Detect which cell encompasses the target text, then output its (x, y) center coordinate. 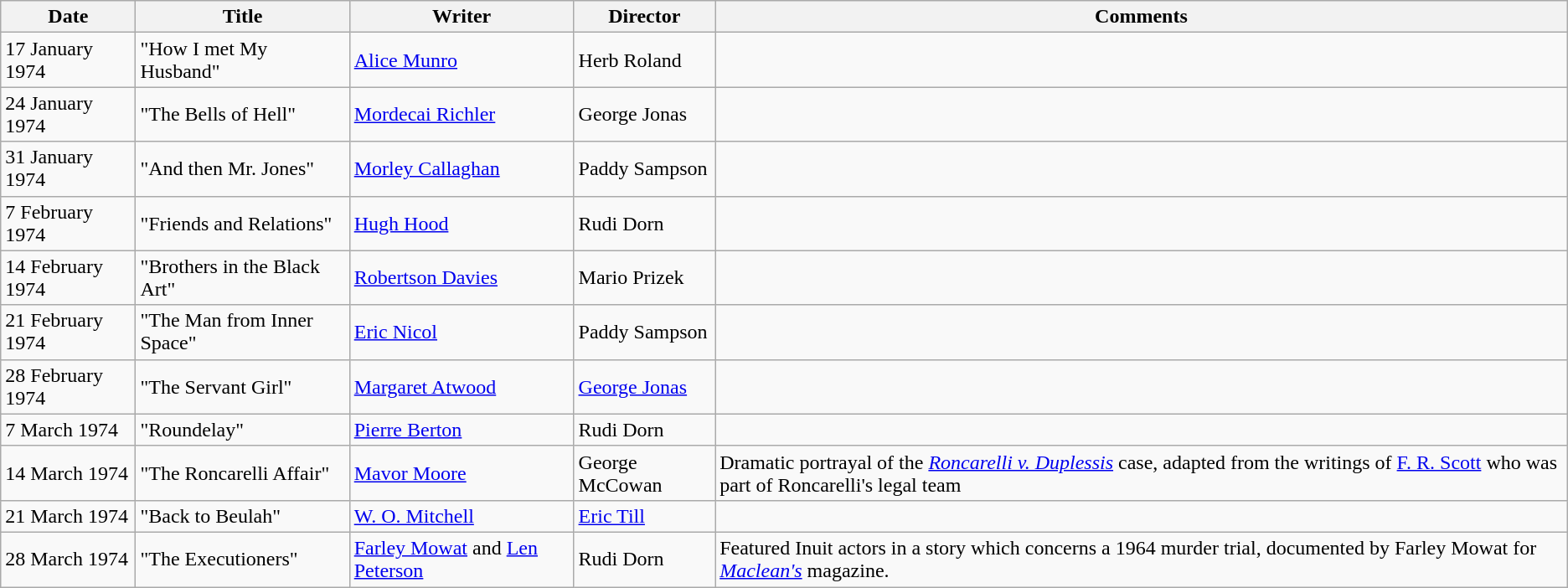
Eric Till (645, 516)
14 March 1974 (69, 472)
28 March 1974 (69, 560)
Herb Roland (645, 60)
"How I met My Husband" (243, 60)
Writer (462, 17)
Date (69, 17)
Robertson Davies (462, 278)
31 January 1974 (69, 169)
"And then Mr. Jones" (243, 169)
Eric Nicol (462, 332)
Margaret Atwood (462, 387)
Mavor Moore (462, 472)
Mordecai Richler (462, 114)
14 February 1974 (69, 278)
Director (645, 17)
21 February 1974 (69, 332)
7 February 1974 (69, 223)
24 January 1974 (69, 114)
17 January 1974 (69, 60)
Morley Callaghan (462, 169)
Hugh Hood (462, 223)
Mario Prizek (645, 278)
"The Executioners" (243, 560)
"Friends and Relations" (243, 223)
"The Man from Inner Space" (243, 332)
Alice Munro (462, 60)
Comments (1142, 17)
Title (243, 17)
George McCowan (645, 472)
"Roundelay" (243, 430)
21 March 1974 (69, 516)
"Brothers in the Black Art" (243, 278)
28 February 1974 (69, 387)
W. O. Mitchell (462, 516)
7 March 1974 (69, 430)
"The Roncarelli Affair" (243, 472)
Dramatic portrayal of the Roncarelli v. Duplessis case, adapted from the writings of F. R. Scott who was part of Roncarelli's legal team (1142, 472)
Featured Inuit actors in a story which concerns a 1964 murder trial, documented by Farley Mowat for Maclean's magazine. (1142, 560)
"Back to Beulah" (243, 516)
"The Servant Girl" (243, 387)
Farley Mowat and Len Peterson (462, 560)
Pierre Berton (462, 430)
"The Bells of Hell" (243, 114)
